Extract the (x, y) coordinate from the center of the cell holding the provided text.  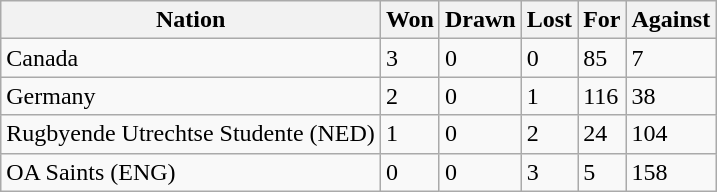
24 (602, 134)
85 (602, 58)
Nation (191, 20)
Germany (191, 96)
7 (671, 58)
Against (671, 20)
OA Saints (ENG) (191, 172)
For (602, 20)
Rugbyende Utrechtse Studente (NED) (191, 134)
Drawn (480, 20)
38 (671, 96)
Canada (191, 58)
Won (410, 20)
Lost (549, 20)
104 (671, 134)
116 (602, 96)
158 (671, 172)
5 (602, 172)
